Return [X, Y] of the center of cell containing provided text 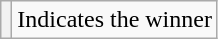
Indicates the winner [115, 20]
